Detect which cell encompasses the target text, then output its (X, Y) center coordinate. 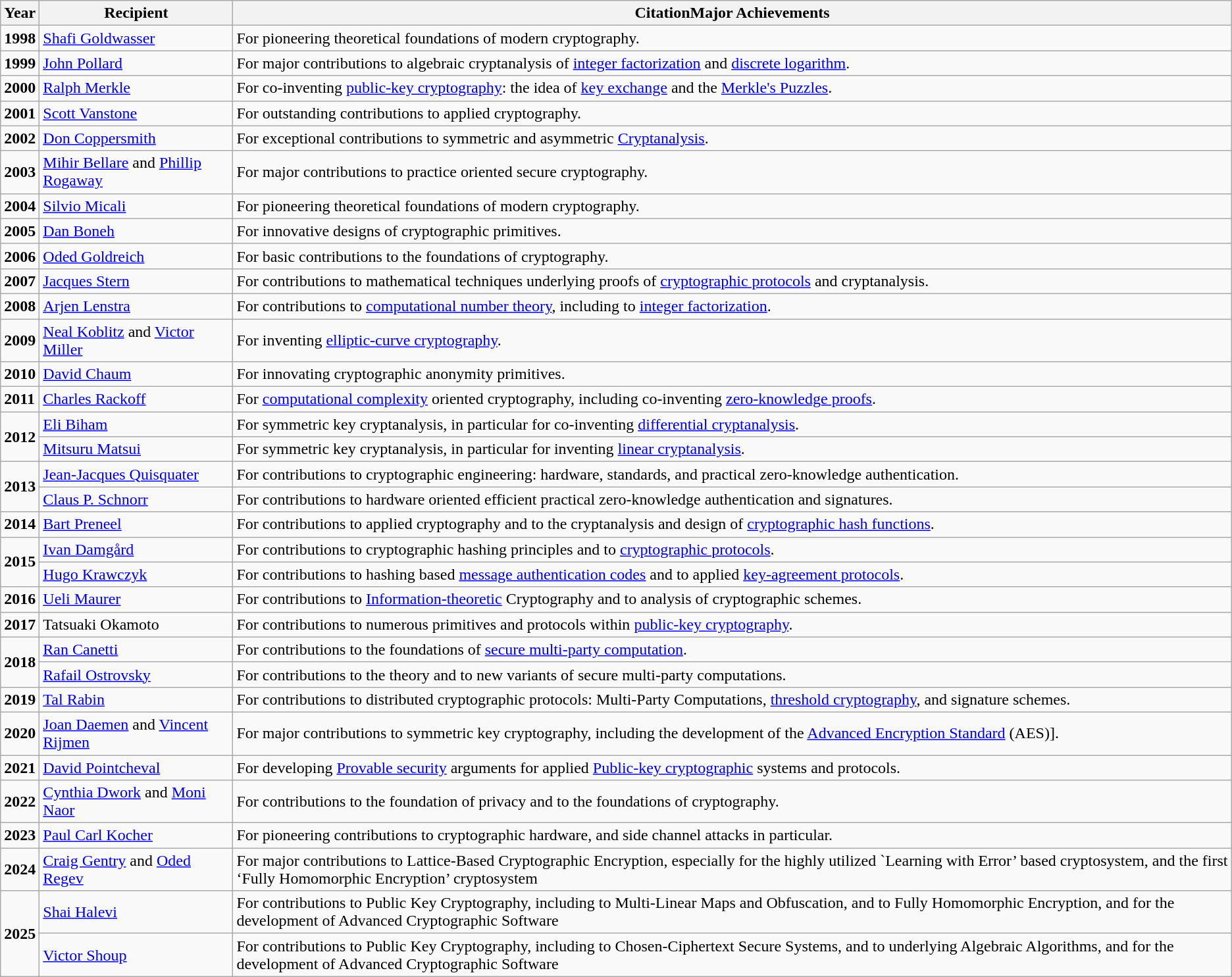
For symmetric key cryptanalysis, in particular for co-inventing differential cryptanalysis. (732, 424)
Tatsuaki Okamoto (136, 624)
Craig Gentry and Oded Regev (136, 870)
Charles Rackoff (136, 399)
Dan Boneh (136, 231)
2008 (20, 306)
Don Coppersmith (136, 138)
1998 (20, 38)
Shafi Goldwasser (136, 38)
Hugo Krawczyk (136, 574)
For contributions to computational number theory, including to integer factorization. (732, 306)
For major contributions to algebraic cryptanalysis of integer factorization and discrete logarithm. (732, 63)
For developing Provable security arguments for applied Public-key cryptographic systems and protocols. (732, 768)
Year (20, 13)
2019 (20, 699)
2005 (20, 231)
2018 (20, 662)
Shai Halevi (136, 912)
2021 (20, 768)
Mitsuru Matsui (136, 449)
For major contributions to symmetric key cryptography, including the development of the Advanced Encryption Standard (AES)]. (732, 733)
For contributions to hardware oriented efficient practical zero-knowledge authentication and signatures. (732, 499)
1999 (20, 63)
For symmetric key cryptanalysis, in particular for inventing linear cryptanalysis. (732, 449)
Scott Vanstone (136, 113)
Cynthia Dwork and Moni Naor (136, 801)
Jean-Jacques Quisquater (136, 474)
Jacques Stern (136, 281)
2015 (20, 562)
For inventing elliptic-curve cryptography. (732, 339)
2014 (20, 524)
For contributions to distributed cryptographic protocols: Multi-Party Computations, threshold cryptography, and signature schemes. (732, 699)
Ueli Maurer (136, 599)
2004 (20, 206)
For contributions to cryptographic hashing principles and to cryptographic protocols. (732, 549)
Ivan Damgård (136, 549)
2025 (20, 934)
For contributions to the foundation of privacy and to the foundations of cryptography. (732, 801)
For pioneering contributions to cryptographic hardware, and side channel attacks in particular. (732, 836)
2002 (20, 138)
Claus P. Schnorr (136, 499)
2013 (20, 487)
For contributions to the foundations of secure multi-party computation. (732, 649)
2011 (20, 399)
2016 (20, 599)
For innovative designs of cryptographic primitives. (732, 231)
2022 (20, 801)
Ran Canetti (136, 649)
For contributions to cryptographic engineering: hardware, standards, and practical zero-knowledge authentication. (732, 474)
Rafail Ostrovsky (136, 674)
For contributions to applied cryptography and to the cryptanalysis and design of cryptographic hash functions. (732, 524)
2001 (20, 113)
2003 (20, 172)
CitationMajor Achievements (732, 13)
Victor Shoup (136, 955)
For contributions to the theory and to new variants of secure multi-party computations. (732, 674)
2009 (20, 339)
For co-inventing public-key cryptography: the idea of key exchange and the Merkle's Puzzles. (732, 88)
Mihir Bellare and Phillip Rogaway (136, 172)
2020 (20, 733)
Neal Koblitz and Victor Miller (136, 339)
John Pollard (136, 63)
Recipient (136, 13)
For contributions to numerous primitives and protocols within public-key cryptography. (732, 624)
Ralph Merkle (136, 88)
2007 (20, 281)
Paul Carl Kocher (136, 836)
For computational complexity oriented cryptography, including co-inventing zero-knowledge proofs. (732, 399)
For major contributions to practice oriented secure cryptography. (732, 172)
For innovating cryptographic anonymity primitives. (732, 374)
Bart Preneel (136, 524)
2000 (20, 88)
2010 (20, 374)
For exceptional contributions to symmetric and asymmetric Cryptanalysis. (732, 138)
2024 (20, 870)
For outstanding contributions to applied cryptography. (732, 113)
For contributions to mathematical techniques underlying proofs of cryptographic protocols and cryptanalysis. (732, 281)
David Pointcheval (136, 768)
Joan Daemen and Vincent Rijmen (136, 733)
2017 (20, 624)
For contributions to hashing based message authentication codes and to applied key-agreement protocols. (732, 574)
Tal Rabin (136, 699)
David Chaum (136, 374)
For basic contributions to the foundations of cryptography. (732, 256)
For contributions to Information-theoretic Cryptography and to analysis of cryptographic schemes. (732, 599)
2006 (20, 256)
Eli Biham (136, 424)
Arjen Lenstra (136, 306)
2023 (20, 836)
Oded Goldreich (136, 256)
Silvio Micali (136, 206)
2012 (20, 437)
